Search for the cell housing the specified text and yield its [x, y] center coordinate. 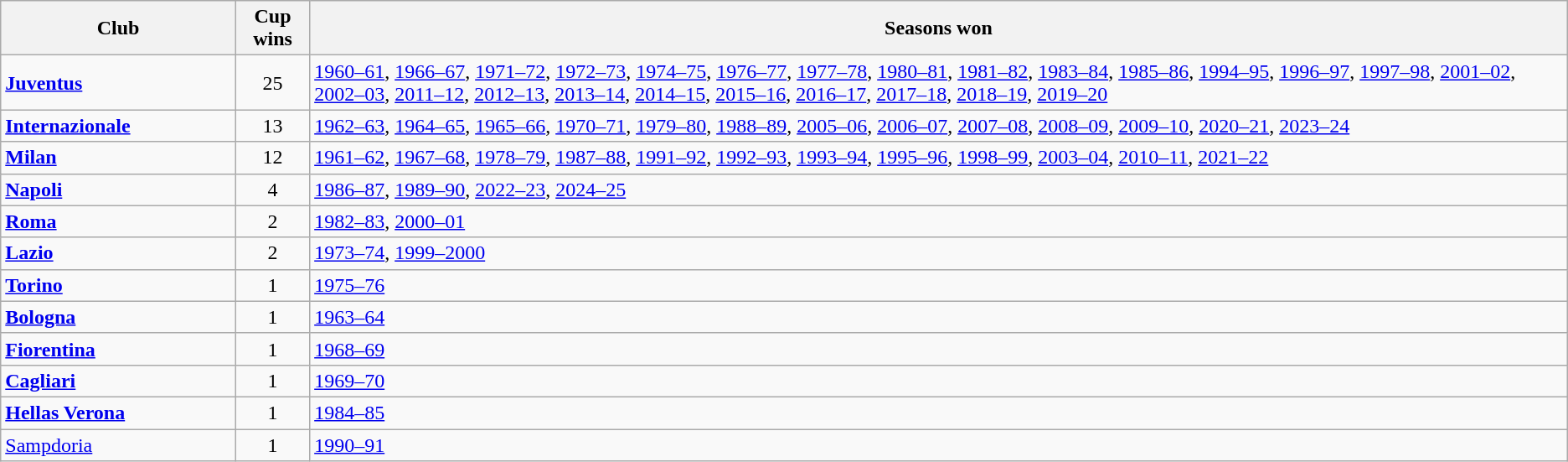
Torino [119, 285]
Sampdoria [119, 445]
Internazionale [119, 126]
Fiorentina [119, 349]
Roma [119, 221]
Lazio [119, 253]
12 [272, 158]
25 [272, 82]
1975–76 [939, 285]
1982–83, 2000–01 [939, 221]
1973–74, 1999–2000 [939, 253]
4 [272, 189]
Napoli [119, 189]
Bologna [119, 317]
Club [119, 29]
Cagliari [119, 381]
Seasons won [939, 29]
1984–85 [939, 413]
1968–69 [939, 349]
Hellas Verona [119, 413]
Juventus [119, 82]
13 [272, 126]
Cup wins [272, 29]
Milan [119, 158]
1963–64 [939, 317]
1969–70 [939, 381]
1986–87, 1989–90, 2022–23, 2024–25 [939, 189]
1962–63, 1964–65, 1965–66, 1970–71, 1979–80, 1988–89, 2005–06, 2006–07, 2007–08, 2008–09, 2009–10, 2020–21, 2023–24 [939, 126]
1990–91 [939, 445]
1961–62, 1967–68, 1978–79, 1987–88, 1991–92, 1992–93, 1993–94, 1995–96, 1998–99, 2003–04, 2010–11, 2021–22 [939, 158]
